Identify which cell holds the provided text, then report its [X, Y] central coordinate. 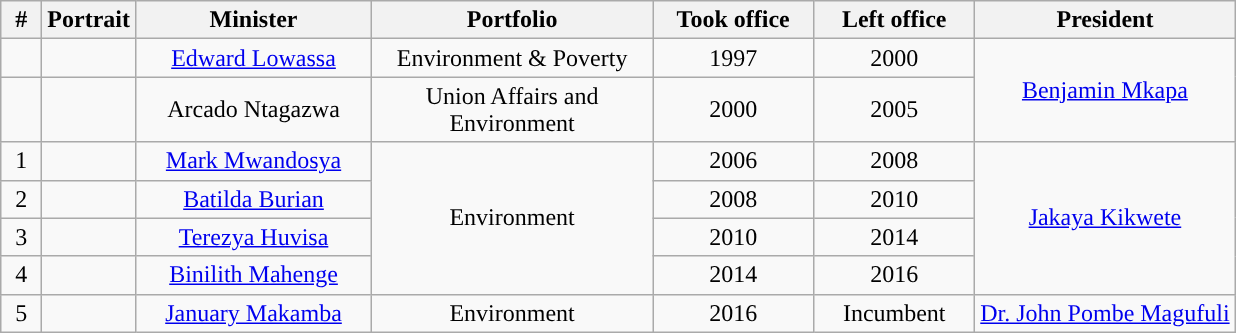
Incumbent [894, 313]
Batilda Burian [253, 199]
Jakaya Kikwete [1105, 218]
4 [22, 275]
Minister [253, 20]
Portfolio [512, 20]
2006 [734, 161]
Terezya Huvisa [253, 237]
Dr. John Pombe Magufuli [1105, 313]
2 [22, 199]
Binilith Mahenge [253, 275]
President [1105, 20]
5 [22, 313]
Mark Mwandosya [253, 161]
Portrait [89, 20]
Union Affairs and Environment [512, 110]
Left office [894, 20]
2005 [894, 110]
Benjamin Mkapa [1105, 90]
January Makamba [253, 313]
1 [22, 161]
Took office [734, 20]
Edward Lowassa [253, 58]
Arcado Ntagazwa [253, 110]
# [22, 20]
Environment & Poverty [512, 58]
3 [22, 237]
1997 [734, 58]
